For the text-containing cell, return its midpoint in [X, Y] coordinate format. 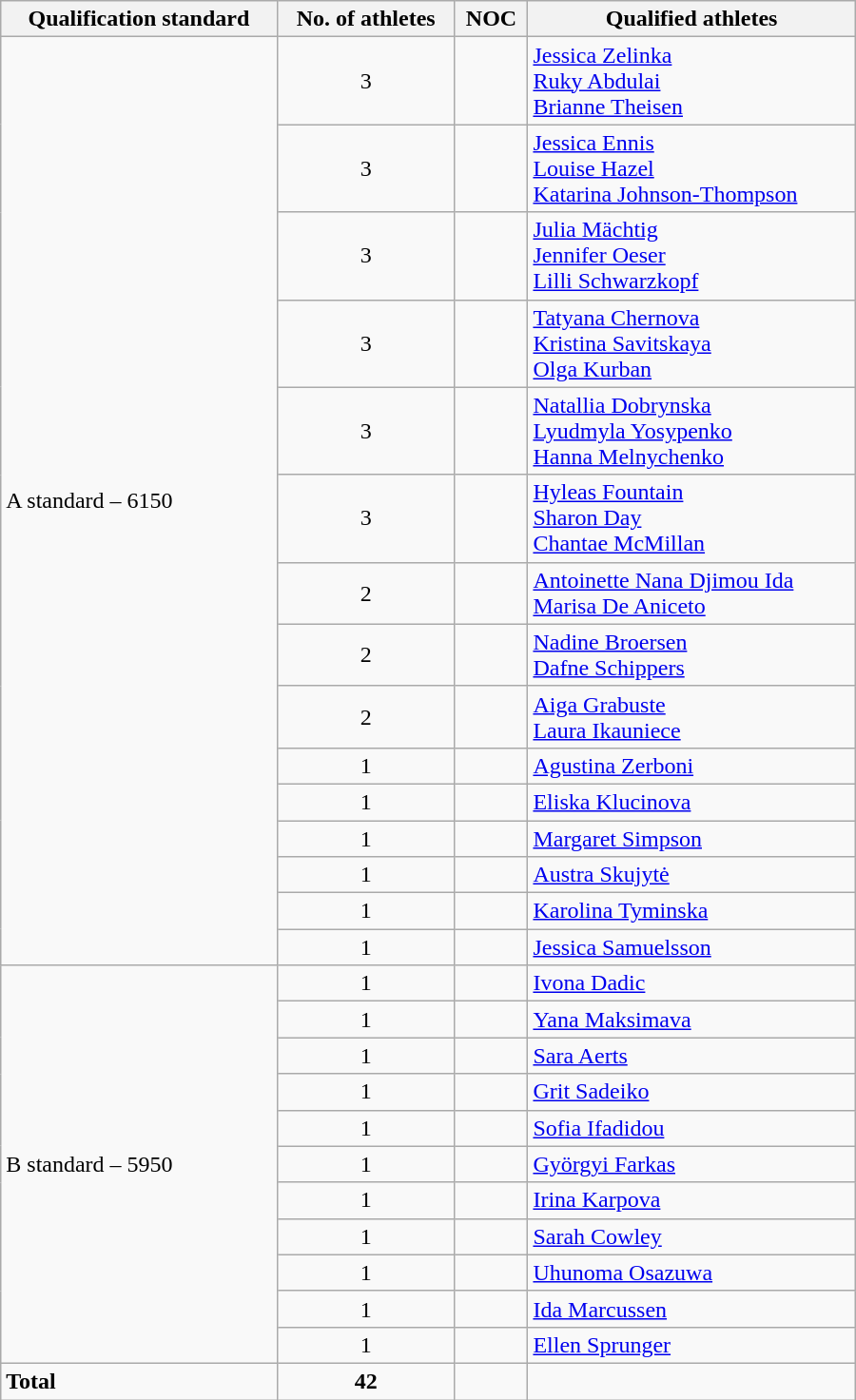
Györgyi Farkas [691, 1164]
Agustina Zerboni [691, 766]
Ellen Sprunger [691, 1345]
Antoinette Nana Djimou IdaMarisa De Aniceto [691, 593]
42 [365, 1381]
Aiga GrabusteLaura Ikauniece [691, 717]
Qualified athletes [691, 19]
Yana Maksimava [691, 1020]
Karolina Tyminska [691, 911]
Irina Karpova [691, 1200]
A standard – 6150 [139, 501]
Uhunoma Osazuwa [691, 1273]
Hyleas FountainSharon DayChantae McMillan [691, 518]
Jessica EnnisLouise HazelKatarina Johnson-Thompson [691, 168]
Sarah Cowley [691, 1236]
B standard – 5950 [139, 1164]
Eliska Klucinova [691, 802]
Margaret Simpson [691, 838]
Ida Marcussen [691, 1309]
Qualification standard [139, 19]
Natallia DobrynskaLyudmyla YosypenkoHanna Melnychenko [691, 431]
Jessica Samuelsson [691, 947]
NOC [491, 19]
Sara Aerts [691, 1056]
Ivona Dadic [691, 983]
Grit Sadeiko [691, 1092]
Jessica ZelinkaRuky AbdulaiBrianne Theisen [691, 81]
Julia MächtigJennifer OeserLilli Schwarzkopf [691, 256]
Tatyana ChernovaKristina SavitskayaOlga Kurban [691, 343]
Austra Skujytė [691, 875]
No. of athletes [365, 19]
Nadine BroersenDafne Schippers [691, 654]
Total [139, 1381]
Sofia Ifadidou [691, 1128]
